Determine the (x, y) coordinate at the center of the cell enclosing the given text.  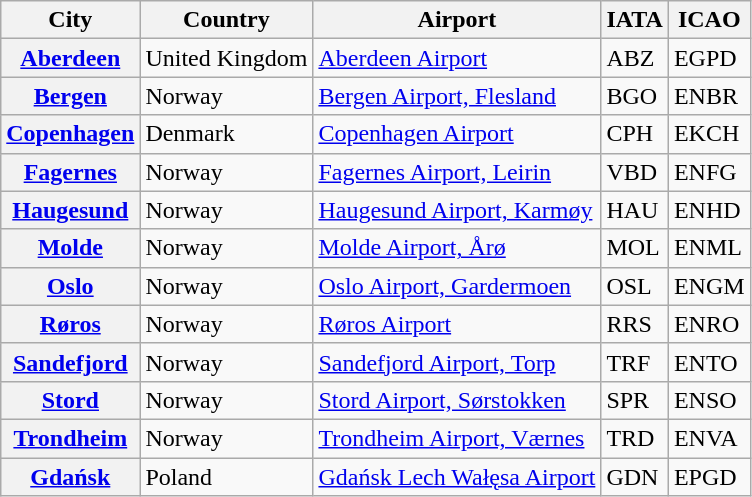
Molde (70, 248)
Country (226, 20)
Trondheim Airport, Værnes (457, 438)
Denmark (226, 134)
OSL (635, 286)
CPH (635, 134)
ICAO (709, 20)
Molde Airport, Årø (457, 248)
Airport (457, 20)
EGPD (709, 58)
ENGM (709, 286)
ENML (709, 248)
Stord (70, 400)
Oslo (70, 286)
TRF (635, 362)
Trondheim (70, 438)
TRD (635, 438)
Fagernes Airport, Leirin (457, 172)
Røros (70, 324)
Haugesund Airport, Karmøy (457, 210)
Stord Airport, Sørstokken (457, 400)
City (70, 20)
Poland (226, 477)
RRS (635, 324)
ENFG (709, 172)
Copenhagen Airport (457, 134)
ENSO (709, 400)
ENBR (709, 96)
VBD (635, 172)
EKCH (709, 134)
Aberdeen Airport (457, 58)
Sandefjord (70, 362)
United Kingdom (226, 58)
HAU (635, 210)
EPGD (709, 477)
Oslo Airport, Gardermoen (457, 286)
Gdańsk Lech Wałęsa Airport (457, 477)
Fagernes (70, 172)
ENHD (709, 210)
BGO (635, 96)
Røros Airport (457, 324)
Sandefjord Airport, Torp (457, 362)
ENTO (709, 362)
ENVA (709, 438)
Bergen (70, 96)
IATA (635, 20)
ENRO (709, 324)
Aberdeen (70, 58)
Copenhagen (70, 134)
Haugesund (70, 210)
ABZ (635, 58)
GDN (635, 477)
MOL (635, 248)
SPR (635, 400)
Gdańsk (70, 477)
Bergen Airport, Flesland (457, 96)
